Output the [x, y] coordinate of the center of the cell containing the given text.  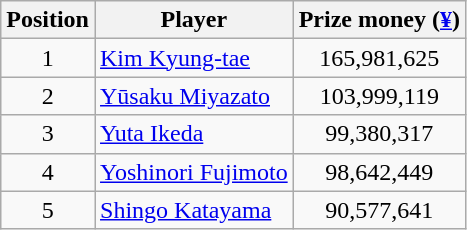
98,642,449 [379, 172]
1 [48, 58]
Shingo Katayama [194, 210]
Kim Kyung-tae [194, 58]
Position [48, 20]
3 [48, 134]
99,380,317 [379, 134]
4 [48, 172]
5 [48, 210]
2 [48, 96]
Yoshinori Fujimoto [194, 172]
Yuta Ikeda [194, 134]
103,999,119 [379, 96]
165,981,625 [379, 58]
Prize money (¥) [379, 20]
90,577,641 [379, 210]
Player [194, 20]
Yūsaku Miyazato [194, 96]
